Find where the given text appears and provide that cell's center as (X, Y) coordinate. 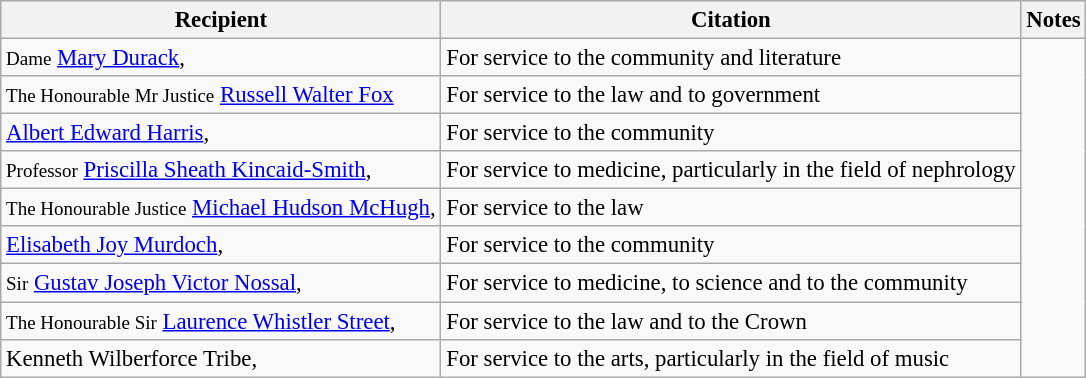
The Honourable Mr Justice Russell Walter Fox (221, 95)
Kenneth Wilberforce Tribe, (221, 358)
For service to the law and to government (731, 95)
Professor Priscilla Sheath Kincaid-Smith, (221, 170)
For service to medicine, particularly in the field of nephrology (731, 170)
The Honourable Sir Laurence Whistler Street, (221, 321)
For service to medicine, to science and to the community (731, 283)
Notes (1054, 20)
Elisabeth Joy Murdoch, (221, 245)
Recipient (221, 20)
Citation (731, 20)
The Honourable Justice Michael Hudson McHugh, (221, 208)
For service to the law and to the Crown (731, 321)
For service to the law (731, 208)
Albert Edward Harris, (221, 133)
For service to the community and literature (731, 58)
Dame Mary Durack, (221, 58)
For service to the arts, particularly in the field of music (731, 358)
Sir Gustav Joseph Victor Nossal, (221, 283)
